Search for the cell housing the specified text and yield its [X, Y] center coordinate. 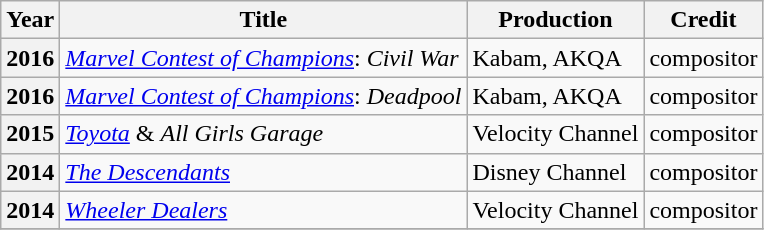
Disney Channel [556, 172]
2015 [30, 134]
The Descendants [264, 172]
Marvel Contest of Champions: Civil War [264, 58]
Title [264, 20]
Marvel Contest of Champions: Deadpool [264, 96]
Year [30, 20]
Production [556, 20]
Wheeler Dealers [264, 210]
Toyota & All Girls Garage [264, 134]
Credit [704, 20]
